Search for the cell housing the specified text and yield its [X, Y] center coordinate. 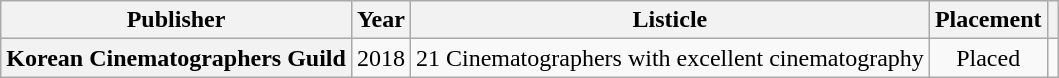
Placement [988, 20]
Listicle [670, 20]
21 Cinematographers with excellent cinematography [670, 58]
Year [380, 20]
Publisher [176, 20]
Korean Cinematographers Guild [176, 58]
Placed [988, 58]
2018 [380, 58]
